Output the (X, Y) coordinate of the center of the cell containing the given text.  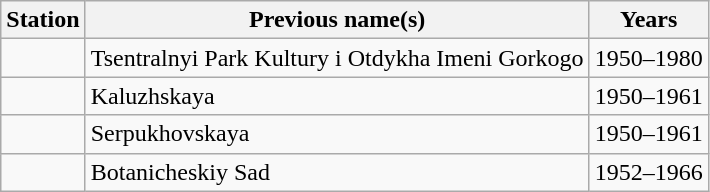
Botanicheskiy Sad (337, 172)
Years (648, 20)
1952–1966 (648, 172)
Kaluzhskaya (337, 96)
Station (43, 20)
1950–1980 (648, 58)
Previous name(s) (337, 20)
Serpukhovskaya (337, 134)
Tsentralnyi Park Kultury i Otdykha Imeni Gorkogo (337, 58)
